Output the [x, y] coordinate of the center of the cell containing the given text.  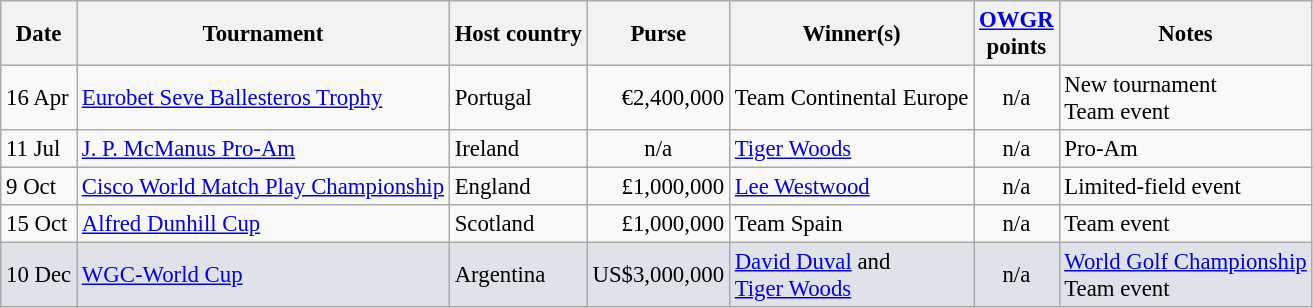
Date [39, 34]
9 Oct [39, 187]
Scotland [518, 224]
Limited-field event [1186, 187]
Notes [1186, 34]
15 Oct [39, 224]
Cisco World Match Play Championship [262, 187]
Ireland [518, 149]
England [518, 187]
€2,400,000 [658, 98]
US$3,000,000 [658, 276]
10 Dec [39, 276]
11 Jul [39, 149]
Team Spain [851, 224]
Team Continental Europe [851, 98]
Purse [658, 34]
Argentina [518, 276]
Team event [1186, 224]
WGC-World Cup [262, 276]
OWGRpoints [1016, 34]
Portugal [518, 98]
J. P. McManus Pro-Am [262, 149]
16 Apr [39, 98]
Lee Westwood [851, 187]
Winner(s) [851, 34]
New tournamentTeam event [1186, 98]
Host country [518, 34]
David Duval and Tiger Woods [851, 276]
Alfred Dunhill Cup [262, 224]
Eurobet Seve Ballesteros Trophy [262, 98]
Tiger Woods [851, 149]
World Golf ChampionshipTeam event [1186, 276]
Tournament [262, 34]
Pro-Am [1186, 149]
